Identify which cell holds the provided text, then report its [X, Y] central coordinate. 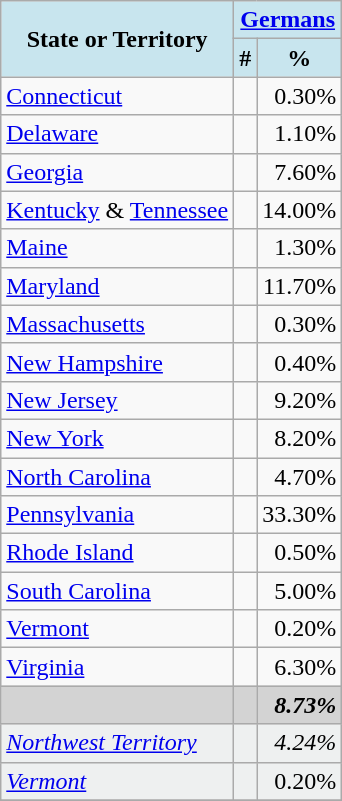
Kentucky & Tennessee [118, 210]
11.70% [300, 286]
1.10% [300, 134]
Northwest Territory [118, 743]
South Carolina [118, 591]
Delaware [118, 134]
Massachusetts [118, 324]
14.00% [300, 210]
0.50% [300, 553]
0.40% [300, 362]
Georgia [118, 172]
9.20% [300, 400]
# [246, 58]
8.73% [300, 705]
New Jersey [118, 400]
New Hampshire [118, 362]
6.30% [300, 667]
7.60% [300, 172]
Maine [118, 248]
Pennsylvania [118, 515]
1.30% [300, 248]
5.00% [300, 591]
New York [118, 438]
Connecticut [118, 96]
33.30% [300, 515]
% [300, 58]
Maryland [118, 286]
Rhode Island [118, 553]
State or Territory [118, 39]
4.70% [300, 477]
Germans [288, 20]
8.20% [300, 438]
North Carolina [118, 477]
4.24% [300, 743]
Virginia [118, 667]
